Detect which cell encompasses the target text, then output its [x, y] center coordinate. 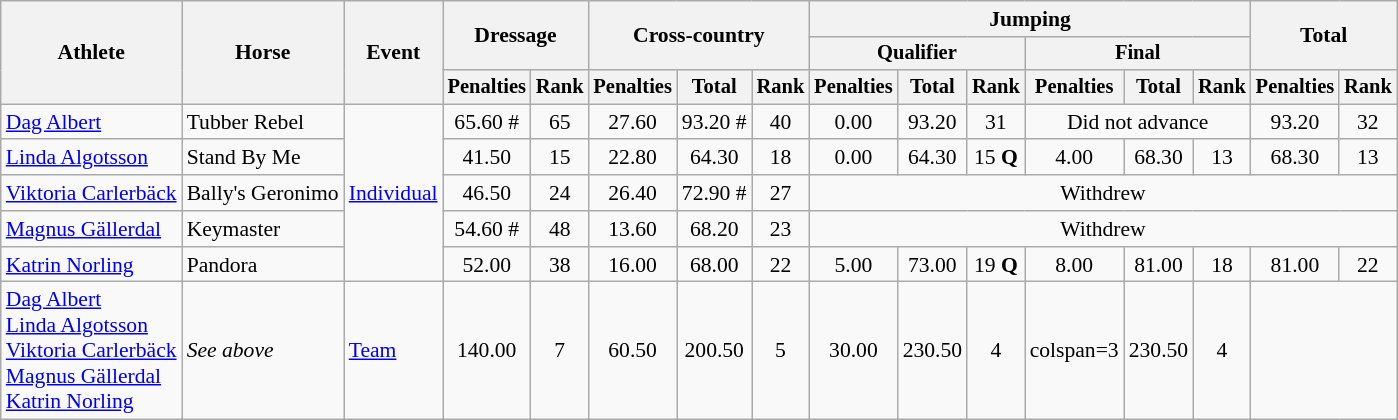
Individual [394, 193]
Jumping [1030, 19]
5 [781, 351]
52.00 [487, 265]
colspan=3 [1074, 351]
40 [781, 122]
32 [1368, 122]
22.80 [632, 158]
13.60 [632, 229]
38 [560, 265]
30.00 [853, 351]
Viktoria Carlerbäck [92, 193]
31 [996, 122]
26.40 [632, 193]
Did not advance [1138, 122]
15 Q [996, 158]
Magnus Gällerdal [92, 229]
Qualifier [916, 54]
Athlete [92, 52]
24 [560, 193]
Bally's Geronimo [263, 193]
Cross-country [698, 36]
Stand By Me [263, 158]
73.00 [932, 265]
Tubber Rebel [263, 122]
Keymaster [263, 229]
27.60 [632, 122]
46.50 [487, 193]
Dag AlbertLinda AlgotssonViktoria CarlerbäckMagnus GällerdalKatrin Norling [92, 351]
68.20 [714, 229]
Final [1138, 54]
7 [560, 351]
Dressage [516, 36]
60.50 [632, 351]
23 [781, 229]
16.00 [632, 265]
65.60 # [487, 122]
65 [560, 122]
Dag Albert [92, 122]
72.90 # [714, 193]
Katrin Norling [92, 265]
48 [560, 229]
8.00 [1074, 265]
140.00 [487, 351]
Pandora [263, 265]
Horse [263, 52]
Event [394, 52]
27 [781, 193]
200.50 [714, 351]
Team [394, 351]
15 [560, 158]
5.00 [853, 265]
19 Q [996, 265]
See above [263, 351]
4.00 [1074, 158]
54.60 # [487, 229]
Linda Algotsson [92, 158]
41.50 [487, 158]
68.00 [714, 265]
93.20 # [714, 122]
